Extract the (X, Y) coordinate from the center of the cell holding the provided text.  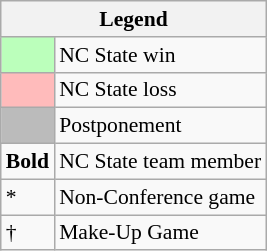
NC State win (160, 55)
Bold (28, 162)
NC State team member (160, 162)
* (28, 197)
Make-Up Game (160, 233)
NC State loss (160, 90)
Postponement (160, 126)
† (28, 233)
Non-Conference game (160, 197)
Legend (134, 19)
